Return the (X, Y) coordinate for the center point of the cell that contains the specified text.  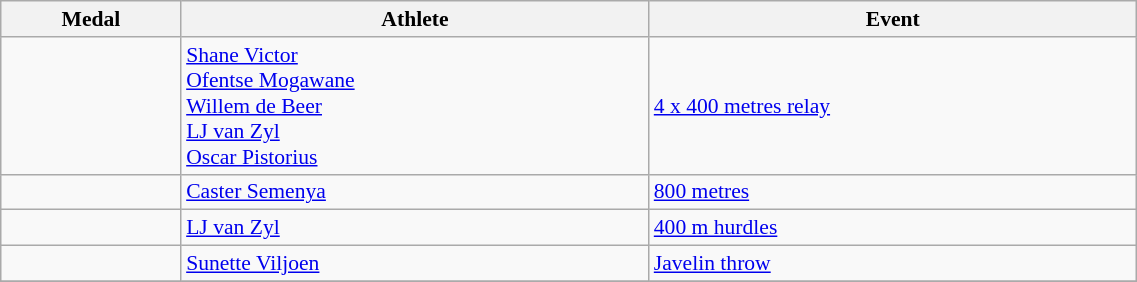
400 m hurdles (893, 228)
Medal (91, 19)
4 x 400 metres relay (893, 106)
Sunette Viljoen (415, 264)
Shane VictorOfentse MogawaneWillem de BeerLJ van ZylOscar Pistorius (415, 106)
Javelin throw (893, 264)
LJ van Zyl (415, 228)
800 metres (893, 192)
Caster Semenya (415, 192)
Athlete (415, 19)
Event (893, 19)
